Locate the cell with the specified text and output its (X, Y) center coordinate. 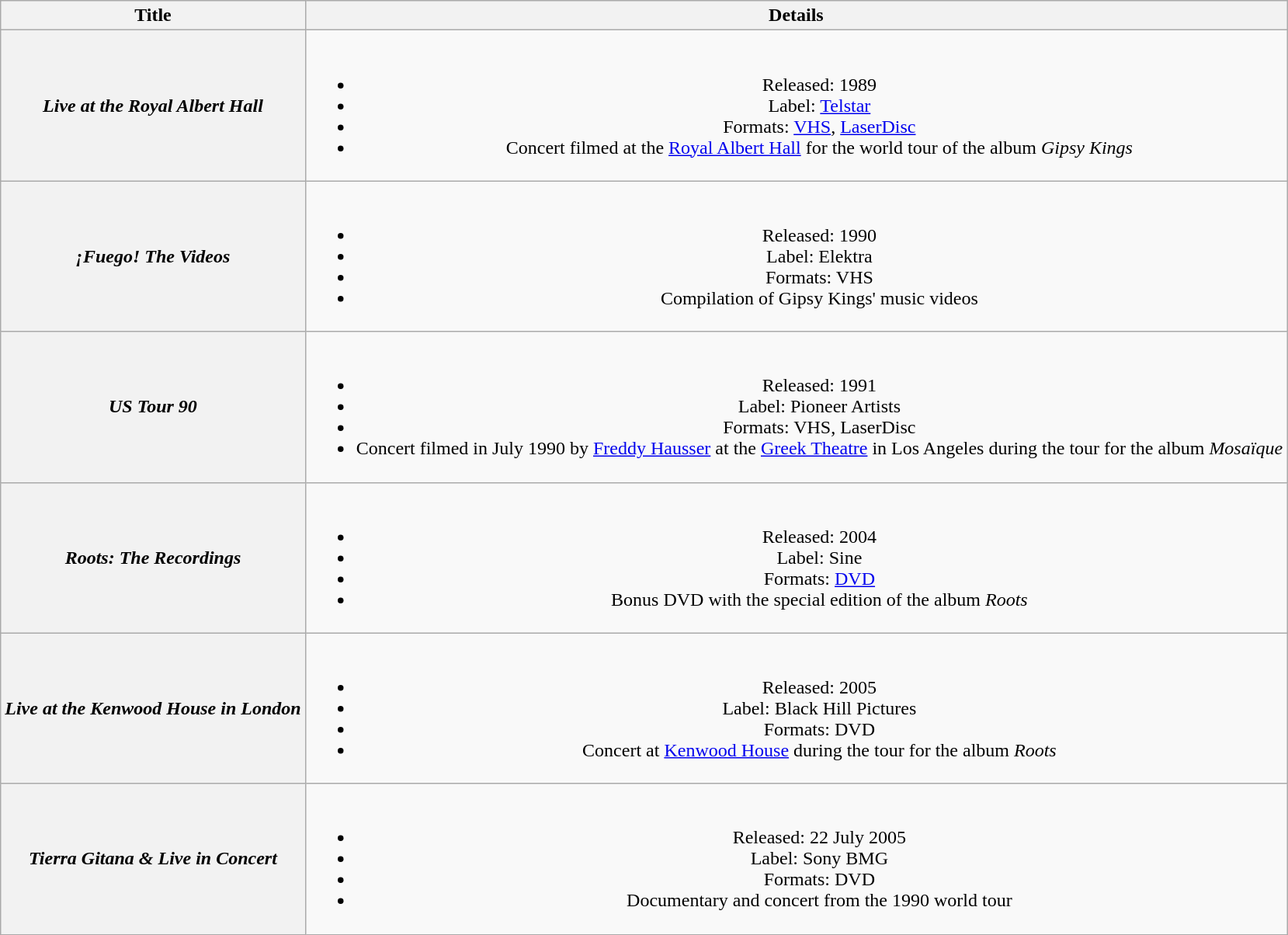
Title (153, 16)
Live at the Kenwood House in London (153, 708)
Live at the Royal Albert Hall (153, 106)
Released: 22 July 2005Label: Sony BMGFormats: DVDDocumentary and concert from the 1990 world tour (796, 859)
¡Fuego! The Videos (153, 256)
US Tour 90 (153, 407)
Released: 1989Label: TelstarFormats: VHS, LaserDiscConcert filmed at the Royal Albert Hall for the world tour of the album Gipsy Kings (796, 106)
Details (796, 16)
Released: 2004Label: SineFormats: DVDBonus DVD with the special edition of the album Roots (796, 558)
Released: 2005Label: Black Hill PicturesFormats: DVDConcert at Kenwood House during the tour for the album Roots (796, 708)
Roots: The Recordings (153, 558)
Released: 1990Label: ElektraFormats: VHSCompilation of Gipsy Kings' music videos (796, 256)
Tierra Gitana & Live in Concert (153, 859)
